Extract the [X, Y] coordinate from the center of the cell holding the provided text.  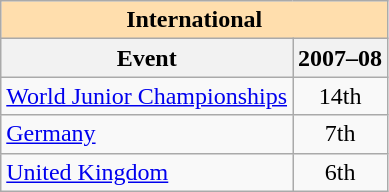
7th [340, 134]
14th [340, 96]
International [194, 20]
United Kingdom [147, 172]
2007–08 [340, 58]
Event [147, 58]
6th [340, 172]
Germany [147, 134]
World Junior Championships [147, 96]
